Extract the (X, Y) coordinate from the center of the cell holding the provided text.  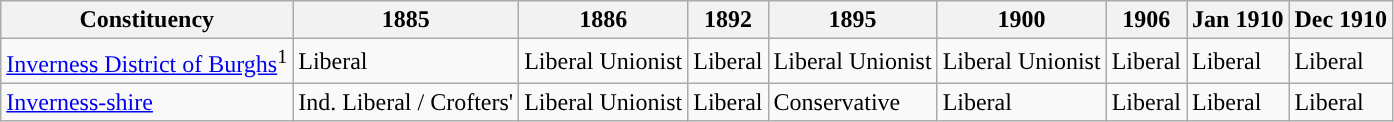
Dec 1910 (1341, 20)
1885 (406, 20)
Jan 1910 (1237, 20)
Inverness-shire (147, 102)
1892 (728, 20)
1886 (604, 20)
Ind. Liberal / Crofters' (406, 102)
Inverness District of Burghs1 (147, 62)
Conservative (852, 102)
1900 (1022, 20)
1906 (1146, 20)
Constituency (147, 20)
1895 (852, 20)
